Locate the cell with the specified text and output its [x, y] center coordinate. 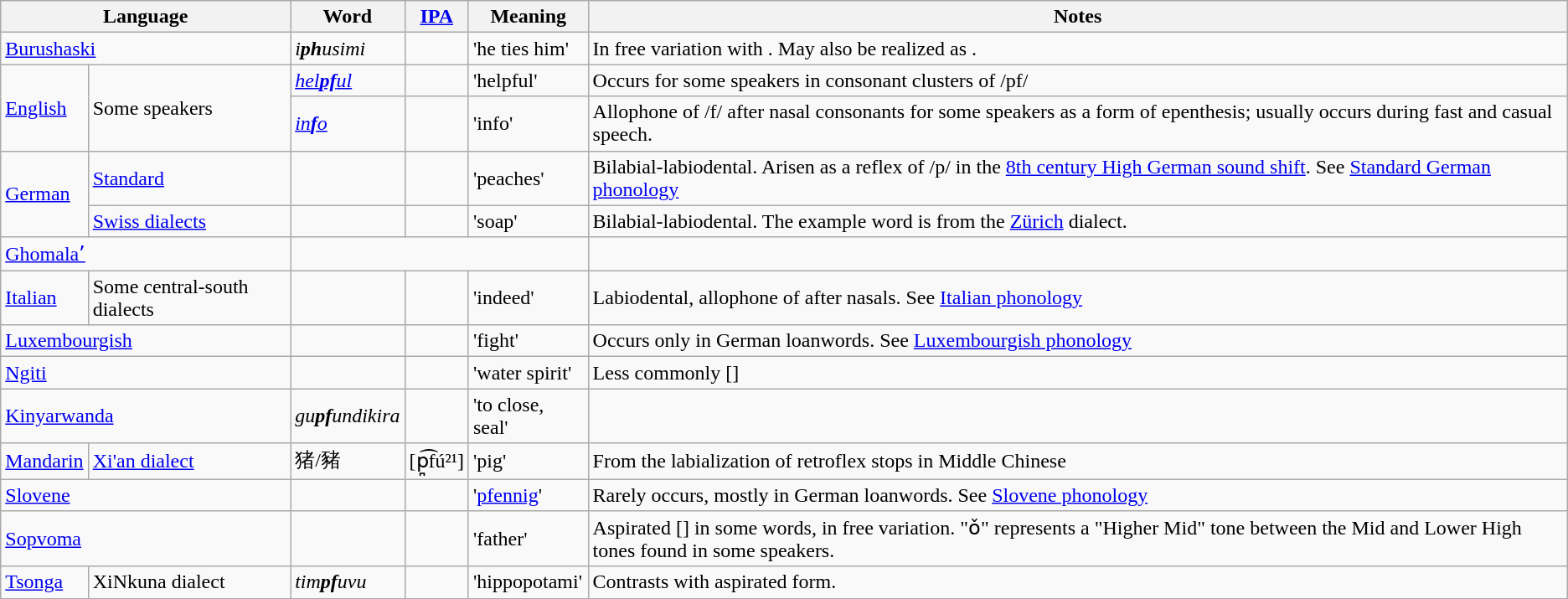
Language [146, 17]
Some speakers [189, 107]
'father' [528, 540]
Mandarin [44, 461]
From the labialization of retroflex stops in Middle Chinese [1077, 461]
Allophone of /f/ after nasal consonants for some speakers as a form of epenthesis; usually occurs during fast and casual speech. [1077, 124]
helpful [348, 80]
Less commonly [] [1077, 373]
Bilabial-labiodental. The example word is from the Zürich dialect. [1077, 221]
German [44, 194]
'he ties him' [528, 49]
Meaning [528, 17]
English [44, 107]
Ngiti [146, 373]
In free variation with . May also be realized as . [1077, 49]
XiNkuna dialect [189, 582]
Xi'an dialect [189, 461]
'pig' [528, 461]
'info' [528, 124]
info [348, 124]
'pfennig' [528, 495]
Bilabial-labiodental. Arisen as a reflex of /p/ in the 8th century High German sound shift. See Standard German phonology [1077, 178]
Some central-south dialects [189, 298]
gupfundikira [348, 416]
'to close, seal' [528, 416]
Sopvoma [146, 540]
Notes [1077, 17]
'water spirit' [528, 373]
Rarely occurs, mostly in German loanwords. See Slovene phonology [1077, 495]
Occurs for some speakers in consonant clusters of /pf/ [1077, 80]
'fight' [528, 341]
'soap' [528, 221]
IPA [436, 17]
Luxembourgish [146, 341]
[p̪͡fú²¹] [436, 461]
'helpful' [528, 80]
Ghomalaʼ [146, 254]
Burushaski [146, 49]
'indeed' [528, 298]
猪/豬 [348, 461]
'peaches' [528, 178]
Standard [189, 178]
Occurs only in German loanwords. See Luxembourgish phonology [1077, 341]
Kinyarwanda [146, 416]
Slovene [146, 495]
iphusimi [348, 49]
Contrasts with aspirated form. [1077, 582]
Labiodental, allophone of after nasals. See Italian phonology [1077, 298]
Swiss dialects [189, 221]
Word [348, 17]
'hippopotami' [528, 582]
Tsonga [44, 582]
timpfuvu [348, 582]
Aspirated [] in some words, in free variation. "ǒ" represents a "Higher Mid" tone between the Mid and Lower High tones found in some speakers. [1077, 540]
Italian [44, 298]
